Locate the cell with the specified text and output its (x, y) center coordinate. 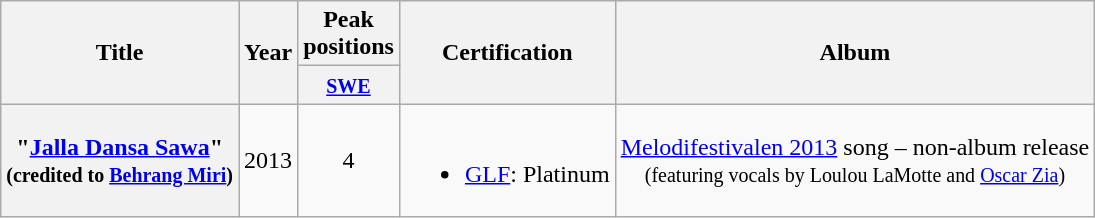
Melodifestivalen 2013 song – non-album release(featuring vocals by Loulou LaMotte and Oscar Zia) (855, 160)
Title (120, 52)
SWE (349, 85)
Peak positions (349, 34)
2013 (268, 160)
GLF: Platinum (507, 160)
Certification (507, 52)
Album (855, 52)
"Jalla Dansa Sawa" (credited to Behrang Miri) (120, 160)
4 (349, 160)
Year (268, 52)
